Capture the cell that displays the provided text and extract its [x, y] central coordinate. 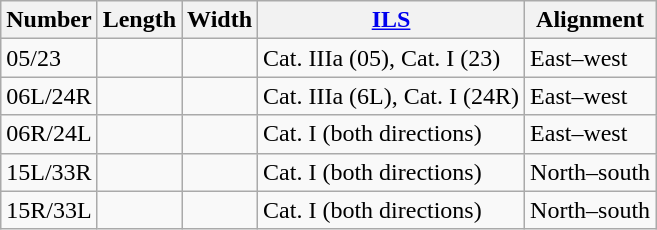
Alignment [590, 20]
Length [139, 20]
15L/33R [49, 172]
ILS [392, 20]
Number [49, 20]
06L/24R [49, 96]
15R/33L [49, 210]
05/23 [49, 58]
Width [220, 20]
Cat. IIIa (6L), Cat. I (24R) [392, 96]
Cat. IIIa (05), Cat. I (23) [392, 58]
06R/24L [49, 134]
